Provide the [X, Y] coordinate of the cell's center where the given text is located.  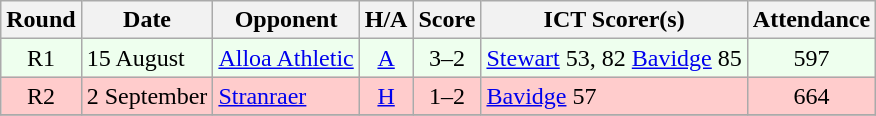
R2 [41, 96]
H [386, 96]
Alloa Athletic [286, 58]
Attendance [811, 20]
3–2 [447, 58]
Date [147, 20]
Round [41, 20]
A [386, 58]
15 August [147, 58]
Score [447, 20]
1–2 [447, 96]
Opponent [286, 20]
664 [811, 96]
2 September [147, 96]
H/A [386, 20]
597 [811, 58]
ICT Scorer(s) [614, 20]
Bavidge 57 [614, 96]
Stewart 53, 82 Bavidge 85 [614, 58]
R1 [41, 58]
Stranraer [286, 96]
